Provide the (x, y) coordinate of the cell's center where the given text is located.  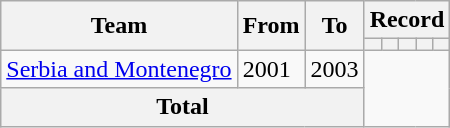
2001 (271, 69)
Serbia and Montenegro (119, 69)
Record (407, 20)
To (334, 26)
From (271, 26)
Total (182, 107)
Team (119, 26)
2003 (334, 69)
